Return (X, Y) of the center of cell containing provided text 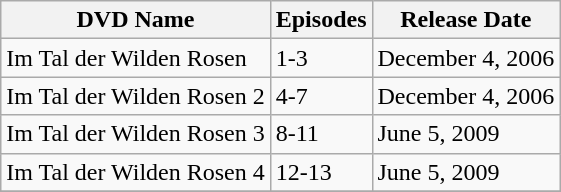
1-3 (321, 58)
DVD Name (136, 20)
Episodes (321, 20)
Im Tal der Wilden Rosen 4 (136, 172)
Im Tal der Wilden Rosen 3 (136, 134)
Im Tal der Wilden Rosen (136, 58)
12-13 (321, 172)
8-11 (321, 134)
4-7 (321, 96)
Im Tal der Wilden Rosen 2 (136, 96)
Release Date (466, 20)
